Extract the [X, Y] coordinate from the center of the cell holding the provided text.  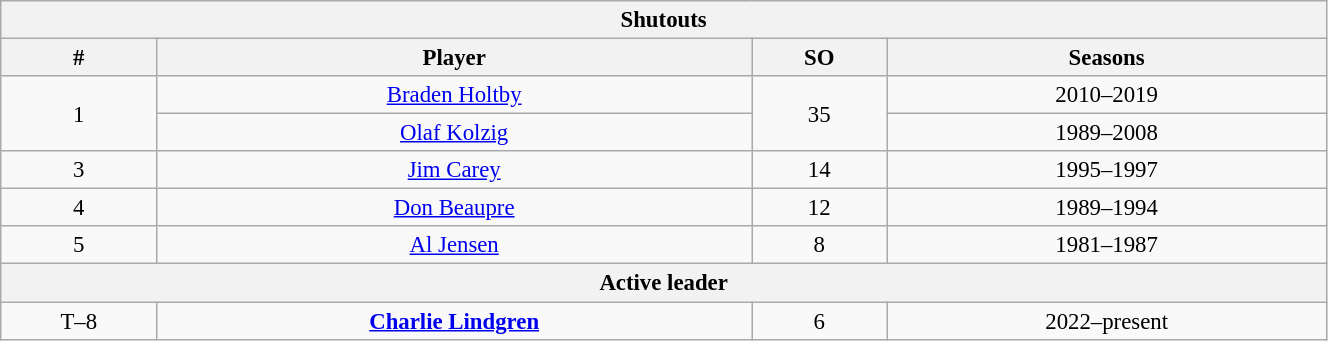
8 [820, 245]
Jim Carey [454, 170]
1981–1987 [1107, 245]
Charlie Lindgren [454, 321]
4 [79, 208]
Braden Holtby [454, 95]
12 [820, 208]
14 [820, 170]
T–8 [79, 321]
SO [820, 58]
Olaf Kolzig [454, 133]
1 [79, 114]
3 [79, 170]
2010–2019 [1107, 95]
1995–1997 [1107, 170]
35 [820, 114]
Shutouts [664, 20]
Seasons [1107, 58]
Active leader [664, 283]
2022–present [1107, 321]
# [79, 58]
1989–1994 [1107, 208]
Don Beaupre [454, 208]
5 [79, 245]
Player [454, 58]
Al Jensen [454, 245]
1989–2008 [1107, 133]
6 [820, 321]
